For the text-containing cell, return its midpoint in [x, y] coordinate format. 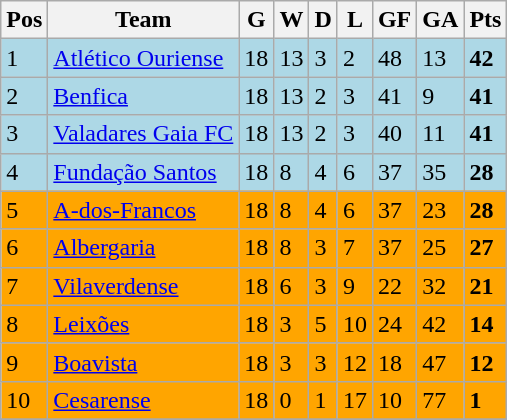
Benfica [144, 96]
23 [440, 210]
Valadares Gaia FC [144, 134]
D [323, 20]
14 [486, 324]
Pos [24, 20]
40 [394, 134]
Vilaverdense [144, 286]
25 [440, 248]
24 [394, 324]
GA [440, 20]
21 [486, 286]
Pts [486, 20]
A-dos-Francos [144, 210]
Fundação Santos [144, 172]
W [292, 20]
Boavista [144, 362]
17 [354, 400]
27 [486, 248]
47 [440, 362]
35 [440, 172]
Cesarense [144, 400]
GF [394, 20]
Team [144, 20]
77 [440, 400]
Albergaria [144, 248]
Atlético Ouriense [144, 58]
L [354, 20]
11 [440, 134]
48 [394, 58]
0 [292, 400]
G [256, 20]
Leixões [144, 324]
22 [394, 286]
32 [440, 286]
